Return (X, Y) of the center of cell containing provided text 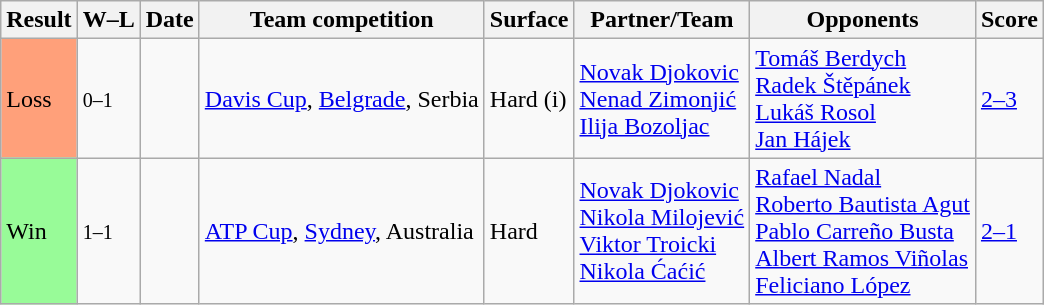
Score (1009, 20)
Rafael Nadal Roberto Bautista Agut Pablo Carreño Busta Albert Ramos Viñolas Feliciano López (863, 231)
W–L (108, 20)
ATP Cup, Sydney, Australia (342, 231)
Novak Djokovic Nenad Zimonjić Ilija Bozoljac (662, 98)
Novak Djokovic Nikola Milojević Viktor Troicki Nikola Ćaćić (662, 231)
Hard (529, 231)
Surface (529, 20)
2–1 (1009, 231)
Davis Cup, Belgrade, Serbia (342, 98)
Date (170, 20)
Hard (i) (529, 98)
Loss (39, 98)
Opponents (863, 20)
0–1 (108, 98)
Win (39, 231)
Tomáš Berdych Radek Štěpánek Lukáš Rosol Jan Hájek (863, 98)
Partner/Team (662, 20)
Team competition (342, 20)
1–1 (108, 231)
Result (39, 20)
2–3 (1009, 98)
